Scan for the cell matching the given text and deliver its [x, y] coordinate at center. 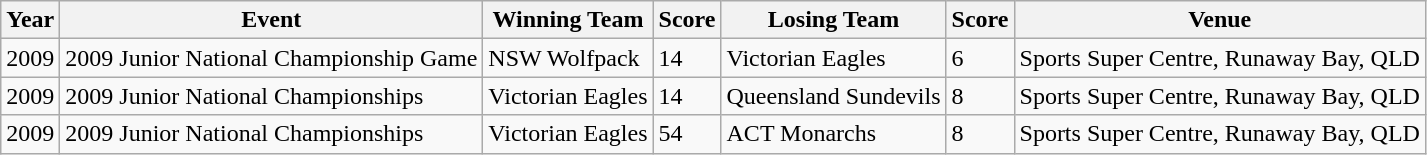
Winning Team [568, 20]
Queensland Sundevils [834, 96]
Year [30, 20]
Venue [1220, 20]
2009 Junior National Championship Game [272, 58]
6 [980, 58]
54 [687, 134]
Losing Team [834, 20]
NSW Wolfpack [568, 58]
ACT Monarchs [834, 134]
Event [272, 20]
